Pinpoint the cell where the given text exists, returning its [X, Y] midpoint coordinate. 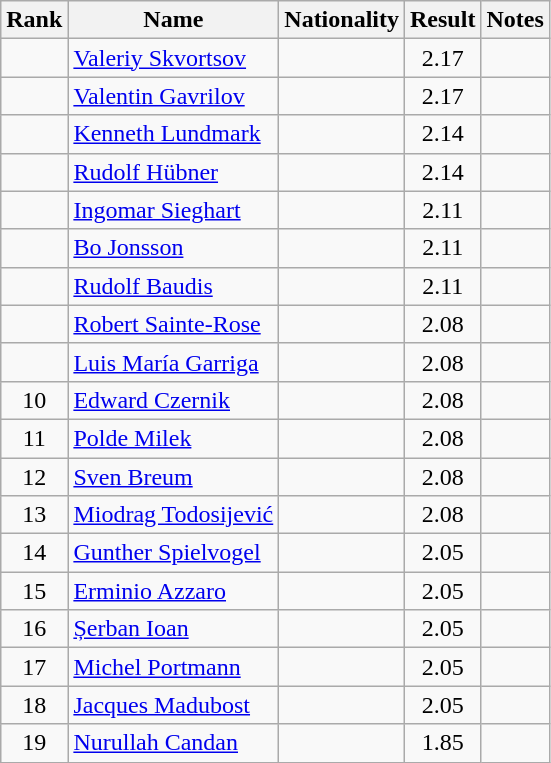
Gunther Spielvogel [174, 553]
Valentin Gavrilov [174, 96]
Notes [515, 20]
12 [34, 477]
Polde Milek [174, 438]
Miodrag Todosijević [174, 515]
14 [34, 553]
1.85 [443, 743]
Name [174, 20]
13 [34, 515]
Robert Sainte-Rose [174, 324]
Edward Czernik [174, 400]
Nurullah Candan [174, 743]
Result [443, 20]
11 [34, 438]
Jacques Madubost [174, 705]
Rudolf Hübner [174, 172]
Rank [34, 20]
17 [34, 667]
Rudolf Baudis [174, 286]
Valeriy Skvortsov [174, 58]
Michel Portmann [174, 667]
Nationality [342, 20]
Sven Breum [174, 477]
16 [34, 629]
Luis María Garriga [174, 362]
Ingomar Sieghart [174, 210]
19 [34, 743]
Kenneth Lundmark [174, 134]
18 [34, 705]
10 [34, 400]
Erminio Azzaro [174, 591]
15 [34, 591]
Bo Jonsson [174, 248]
Șerban Ioan [174, 629]
